Capture the cell that displays the provided text and extract its (X, Y) central coordinate. 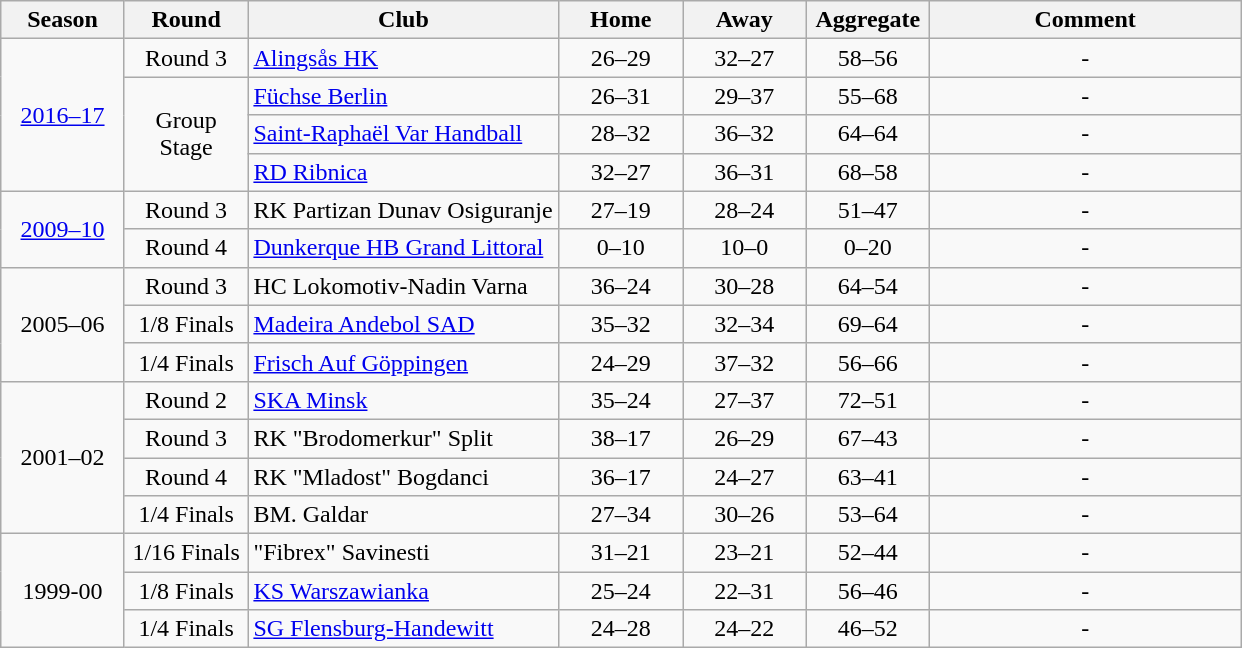
69–64 (868, 324)
KS Warszawianka (404, 591)
46–52 (868, 629)
2001–02 (63, 457)
Frisch Auf Göppingen (404, 362)
37–32 (744, 362)
56–66 (868, 362)
31–21 (621, 553)
25–24 (621, 591)
2009–10 (63, 229)
24–29 (621, 362)
Alingsås HK (404, 58)
Season (63, 20)
SKA Minsk (404, 400)
Saint-Raphaël Var Handball (404, 134)
HC Lokomotiv-Nadin Varna (404, 286)
24–22 (744, 629)
Club (404, 20)
35–24 (621, 400)
30–28 (744, 286)
Home (621, 20)
51–47 (868, 210)
32–34 (744, 324)
35–32 (621, 324)
24–27 (744, 477)
22–31 (744, 591)
Away (744, 20)
23–21 (744, 553)
2016–17 (63, 115)
RD Ribnica (404, 172)
72–51 (868, 400)
27–19 (621, 210)
SG Flensburg-Handewitt (404, 629)
36–24 (621, 286)
28–32 (621, 134)
Madeira Andebol SAD (404, 324)
56–46 (868, 591)
Aggregate (868, 20)
Round 2 (186, 400)
RK "Brodomerkur" Split (404, 438)
Group Stage (186, 134)
24–28 (621, 629)
26–31 (621, 96)
27–37 (744, 400)
53–64 (868, 515)
10–0 (744, 248)
0–10 (621, 248)
64–54 (868, 286)
BM. Galdar (404, 515)
68–58 (868, 172)
30–26 (744, 515)
"Fibrex" Savinesti (404, 553)
36–31 (744, 172)
Round (186, 20)
64–64 (868, 134)
28–24 (744, 210)
Füchse Berlin (404, 96)
29–37 (744, 96)
58–56 (868, 58)
RK Partizan Dunav Osiguranje (404, 210)
2005–06 (63, 324)
0–20 (868, 248)
38–17 (621, 438)
55–68 (868, 96)
36–32 (744, 134)
1/16 Finals (186, 553)
Comment (1086, 20)
63–41 (868, 477)
36–17 (621, 477)
27–34 (621, 515)
1999-00 (63, 591)
52–44 (868, 553)
RK "Mladost" Bogdanci (404, 477)
67–43 (868, 438)
Dunkerque HB Grand Littoral (404, 248)
